Output the (x, y) coordinate of the center of the cell containing the given text.  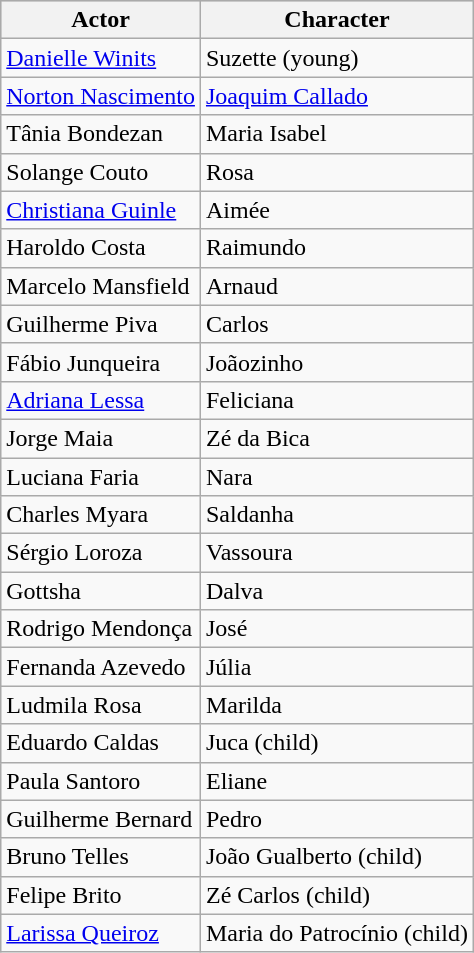
Guilherme Piva (101, 324)
José (336, 629)
Maria Isabel (336, 134)
Eliane (336, 781)
Luciana Faria (101, 477)
Haroldo Costa (101, 248)
Feliciana (336, 400)
Solange Couto (101, 172)
Larissa Queiroz (101, 933)
Fábio Junqueira (101, 362)
Nara (336, 477)
Norton Nascimento (101, 96)
Pedro (336, 819)
Paula Santoro (101, 781)
Actor (101, 20)
Eduardo Caldas (101, 743)
Juca (child) (336, 743)
Zé Carlos (child) (336, 895)
Sérgio Loroza (101, 553)
Zé da Bica (336, 438)
Vassoura (336, 553)
Júlia (336, 667)
Bruno Telles (101, 857)
Character (336, 20)
Rosa (336, 172)
Dalva (336, 591)
Arnaud (336, 286)
Joaquim Callado (336, 96)
Carlos (336, 324)
Suzette (young) (336, 58)
Raimundo (336, 248)
Jorge Maia (101, 438)
Ludmila Rosa (101, 705)
Gottsha (101, 591)
João Gualberto (child) (336, 857)
Felipe Brito (101, 895)
Marilda (336, 705)
Saldanha (336, 515)
Joãozinho (336, 362)
Tânia Bondezan (101, 134)
Maria do Patrocínio (child) (336, 933)
Adriana Lessa (101, 400)
Christiana Guinle (101, 210)
Danielle Winits (101, 58)
Guilherme Bernard (101, 819)
Rodrigo Mendonça (101, 629)
Marcelo Mansfield (101, 286)
Charles Myara (101, 515)
Aimée (336, 210)
Fernanda Azevedo (101, 667)
